Determine the (x, y) coordinate at the center of the cell enclosing the given text.  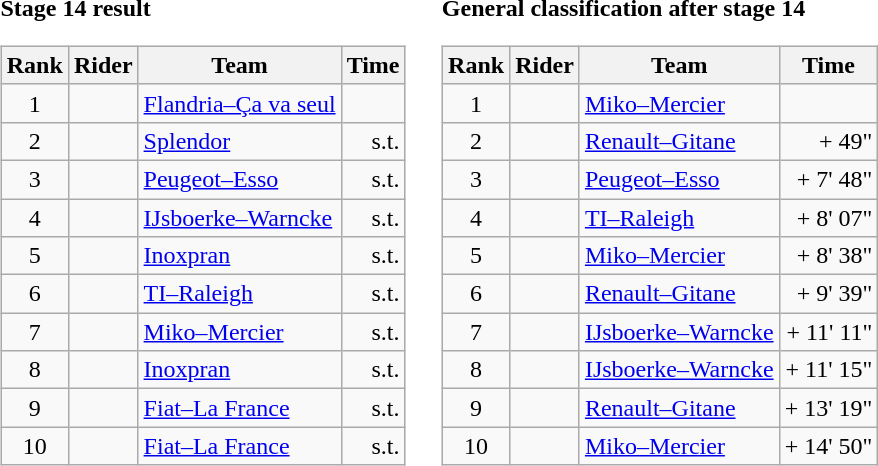
+ 9' 39" (828, 294)
+ 8' 38" (828, 256)
Splendor (240, 141)
+ 7' 48" (828, 179)
Flandria–Ça va seul (240, 103)
+ 14' 50" (828, 446)
+ 13' 19" (828, 408)
+ 8' 07" (828, 217)
+ 11' 11" (828, 332)
+ 11' 15" (828, 370)
+ 49" (828, 141)
